Output the [x, y] coordinate of the center of the cell containing the given text.  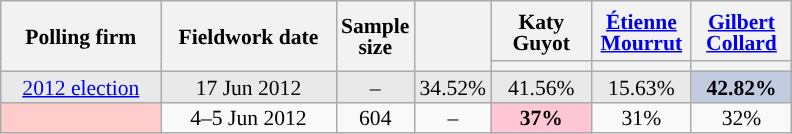
Polling firm [81, 36]
Gilbert Collard [741, 31]
604 [375, 118]
42.82% [741, 86]
4–5 Jun 2012 [248, 118]
17 Jun 2012 [248, 86]
37% [541, 118]
Katy Guyot [541, 31]
15.63% [641, 86]
31% [641, 118]
Fieldwork date [248, 36]
Étienne Mourrut [641, 31]
Samplesize [375, 36]
41.56% [541, 86]
2012 election [81, 86]
34.52% [452, 86]
32% [741, 118]
